Identify which cell holds the provided text, then report its (X, Y) central coordinate. 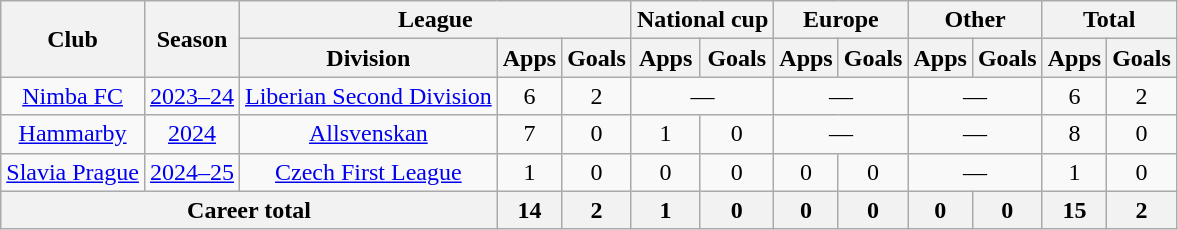
Other (975, 20)
Division (369, 58)
2024 (192, 134)
Slavia Prague (73, 172)
Total (1109, 20)
Europe (841, 20)
Season (192, 39)
League (436, 20)
Club (73, 39)
8 (1074, 134)
14 (529, 210)
Liberian Second Division (369, 96)
2024–25 (192, 172)
15 (1074, 210)
7 (529, 134)
National cup (702, 20)
Nimba FC (73, 96)
2023–24 (192, 96)
Czech First League (369, 172)
Allsvenskan (369, 134)
Hammarby (73, 134)
Career total (249, 210)
